From the cell containing the given text, extract its center point as [x, y] coordinate. 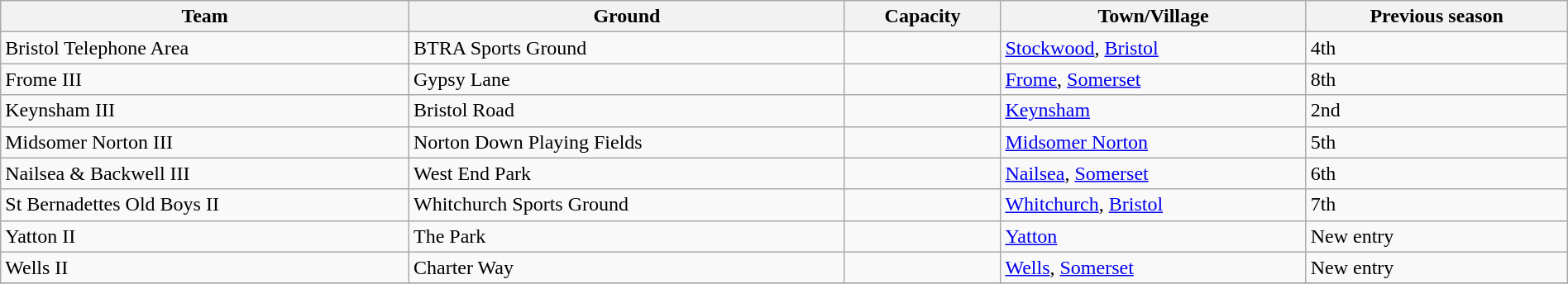
Town/Village [1153, 17]
The Park [627, 236]
BTRA Sports Ground [627, 48]
7th [1437, 205]
Previous season [1437, 17]
Midsomer Norton [1153, 142]
Gypsy Lane [627, 79]
Midsomer Norton III [205, 142]
West End Park [627, 173]
Ground [627, 17]
Bristol Telephone Area [205, 48]
Charter Way [627, 267]
5th [1437, 142]
Keynsham [1153, 111]
6th [1437, 173]
Whitchurch, Bristol [1153, 205]
Nailsea & Backwell III [205, 173]
Bristol Road [627, 111]
Norton Down Playing Fields [627, 142]
Capacity [923, 17]
Keynsham III [205, 111]
2nd [1437, 111]
4th [1437, 48]
St Bernadettes Old Boys II [205, 205]
Wells, Somerset [1153, 267]
Wells II [205, 267]
Yatton [1153, 236]
Frome III [205, 79]
Stockwood, Bristol [1153, 48]
Frome, Somerset [1153, 79]
Team [205, 17]
Whitchurch Sports Ground [627, 205]
Nailsea, Somerset [1153, 173]
8th [1437, 79]
Yatton II [205, 236]
